Return the (x, y) coordinate for the center point of the cell that contains the specified text.  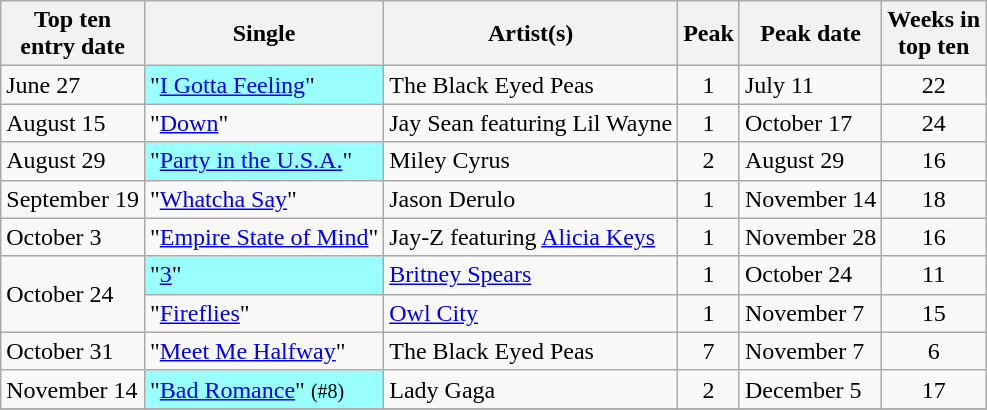
11 (934, 275)
June 27 (73, 85)
18 (934, 199)
August 15 (73, 123)
"Bad Romance" (#8) (264, 389)
October 3 (73, 237)
December 5 (810, 389)
6 (934, 351)
Artist(s) (531, 34)
October 17 (810, 123)
July 11 (810, 85)
November 28 (810, 237)
15 (934, 313)
24 (934, 123)
"3" (264, 275)
17 (934, 389)
Weeks intop ten (934, 34)
Peak date (810, 34)
"Whatcha Say" (264, 199)
"Party in the U.S.A." (264, 161)
"Fireflies" (264, 313)
"Meet Me Halfway" (264, 351)
Peak (709, 34)
Jay-Z featuring Alicia Keys (531, 237)
Top tenentry date (73, 34)
Miley Cyrus (531, 161)
October 31 (73, 351)
Jay Sean featuring Lil Wayne (531, 123)
Britney Spears (531, 275)
"Empire State of Mind" (264, 237)
September 19 (73, 199)
"I Gotta Feeling" (264, 85)
Lady Gaga (531, 389)
7 (709, 351)
22 (934, 85)
Single (264, 34)
Jason Derulo (531, 199)
"Down" (264, 123)
Owl City (531, 313)
